Return the (X, Y) coordinate for the center point of the cell that contains the specified text.  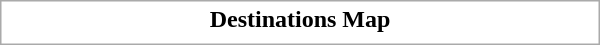
Destinations Map (300, 19)
